Identify which cell holds the provided text, then report its (X, Y) central coordinate. 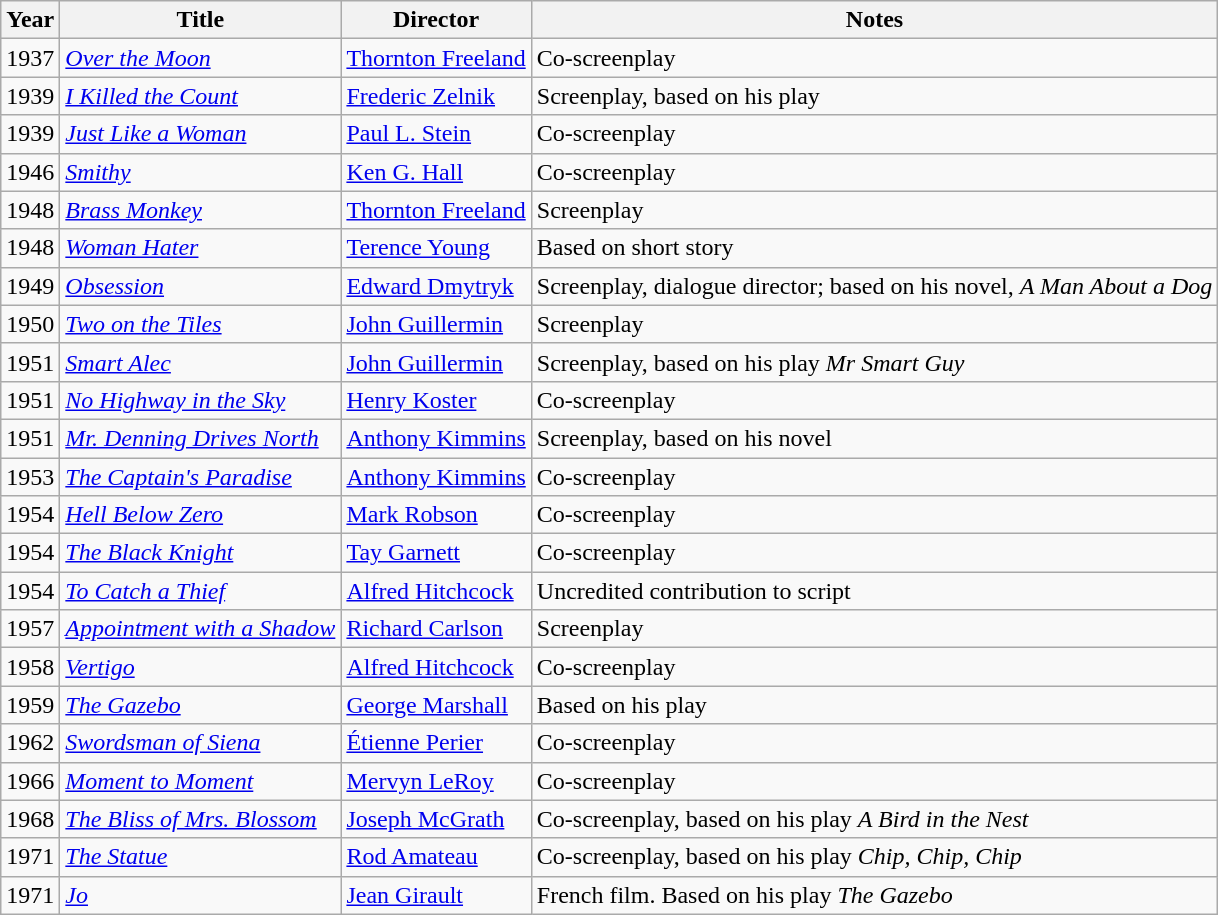
Tay Garnett (436, 553)
Ken G. Hall (436, 172)
Étienne Perier (436, 743)
1962 (30, 743)
Screenplay, based on his novel (874, 438)
Director (436, 20)
1959 (30, 705)
Mr. Denning Drives North (200, 438)
Year (30, 20)
The Captain's Paradise (200, 477)
Rod Amateau (436, 857)
Mervyn LeRoy (436, 781)
Paul L. Stein (436, 134)
1957 (30, 629)
Over the Moon (200, 58)
Terence Young (436, 248)
Just Like a Woman (200, 134)
Based on short story (874, 248)
Woman Hater (200, 248)
Frederic Zelnik (436, 96)
The Black Knight (200, 553)
Notes (874, 20)
Swordsman of Siena (200, 743)
1946 (30, 172)
Smart Alec (200, 362)
Title (200, 20)
Screenplay, dialogue director; based on his novel, A Man About a Dog (874, 286)
The Bliss of Mrs. Blossom (200, 819)
Edward Dmytryk (436, 286)
Uncredited contribution to script (874, 591)
Richard Carlson (436, 629)
1937 (30, 58)
Two on the Tiles (200, 324)
Smithy (200, 172)
No Highway in the Sky (200, 400)
1953 (30, 477)
Appointment with a Shadow (200, 629)
1958 (30, 667)
1966 (30, 781)
Co-screenplay, based on his play A Bird in the Nest (874, 819)
1949 (30, 286)
French film. Based on his play The Gazebo (874, 895)
Jean Girault (436, 895)
Brass Monkey (200, 210)
Hell Below Zero (200, 515)
The Statue (200, 857)
George Marshall (436, 705)
Based on his play (874, 705)
The Gazebo (200, 705)
1968 (30, 819)
To Catch a Thief (200, 591)
I Killed the Count (200, 96)
1950 (30, 324)
Obsession (200, 286)
Joseph McGrath (436, 819)
Moment to Moment (200, 781)
Henry Koster (436, 400)
Screenplay, based on his play (874, 96)
Screenplay, based on his play Mr Smart Guy (874, 362)
Jo (200, 895)
Co-screenplay, based on his play Chip, Chip, Chip (874, 857)
Vertigo (200, 667)
Mark Robson (436, 515)
